Detect which cell encompasses the target text, then output its (x, y) center coordinate. 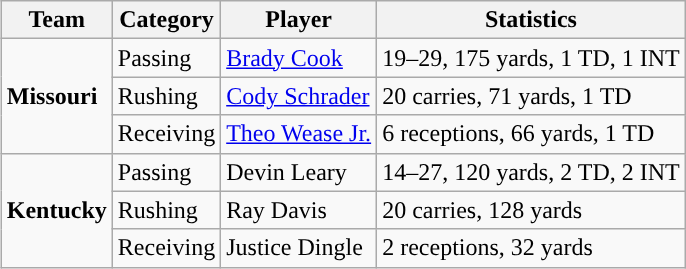
6 receptions, 66 yards, 1 TD (532, 134)
Devin Leary (299, 172)
Statistics (532, 20)
Cody Schrader (299, 96)
Player (299, 20)
Kentucky (56, 210)
2 receptions, 32 yards (532, 248)
Category (166, 20)
19–29, 175 yards, 1 TD, 1 INT (532, 58)
Ray Davis (299, 210)
Missouri (56, 96)
Team (56, 20)
Justice Dingle (299, 248)
20 carries, 128 yards (532, 210)
Theo Wease Jr. (299, 134)
20 carries, 71 yards, 1 TD (532, 96)
14–27, 120 yards, 2 TD, 2 INT (532, 172)
Brady Cook (299, 58)
